Search for the cell housing the specified text and yield its (x, y) center coordinate. 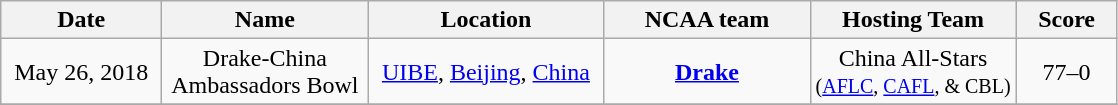
Date (82, 20)
77–0 (1066, 72)
Drake (707, 72)
Name (265, 20)
Location (486, 20)
China All-Stars(AFLC, CAFL, & CBL) (913, 72)
May 26, 2018 (82, 72)
NCAA team (707, 20)
Score (1066, 20)
Drake-China Ambassadors Bowl (265, 72)
Hosting Team (913, 20)
UIBE, Beijing, China (486, 72)
